Search for the cell housing the specified text and yield its (x, y) center coordinate. 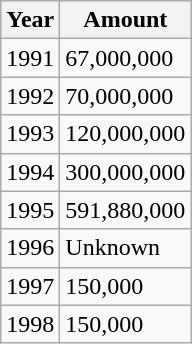
1991 (30, 58)
300,000,000 (126, 172)
1992 (30, 96)
Amount (126, 20)
1997 (30, 286)
1996 (30, 248)
70,000,000 (126, 96)
120,000,000 (126, 134)
67,000,000 (126, 58)
Unknown (126, 248)
1998 (30, 324)
1993 (30, 134)
1995 (30, 210)
1994 (30, 172)
Year (30, 20)
591,880,000 (126, 210)
